Provide the (X, Y) coordinate of the cell's center where the given text is located.  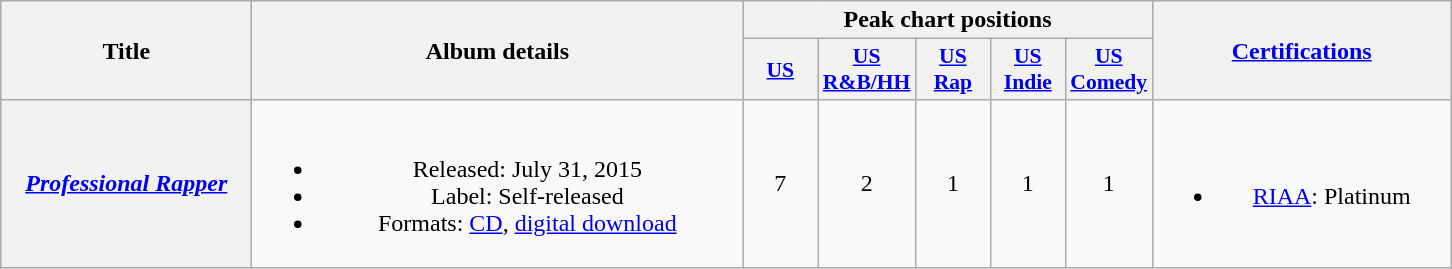
US (780, 70)
USR&B/HH (867, 70)
Professional Rapper (126, 184)
7 (780, 184)
2 (867, 184)
Title (126, 50)
Certifications (1302, 50)
USRap (952, 70)
RIAA: Platinum (1302, 184)
Released: July 31, 2015Label: Self-releasedFormats: CD, digital download (498, 184)
USComedy (1108, 70)
Peak chart positions (948, 20)
Album details (498, 50)
USIndie (1028, 70)
